Identify which cell holds the provided text, then report its (X, Y) central coordinate. 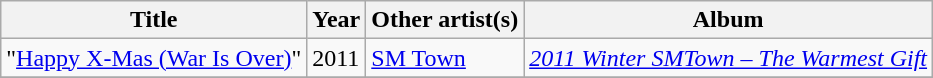
2011 (336, 58)
2011 Winter SMTown – The Warmest Gift (728, 58)
Title (154, 20)
SM Town (445, 58)
Album (728, 20)
Year (336, 20)
Other artist(s) (445, 20)
"Happy X-Mas (War Is Over)" (154, 58)
